Scan for the cell matching the given text and deliver its [X, Y] coordinate at center. 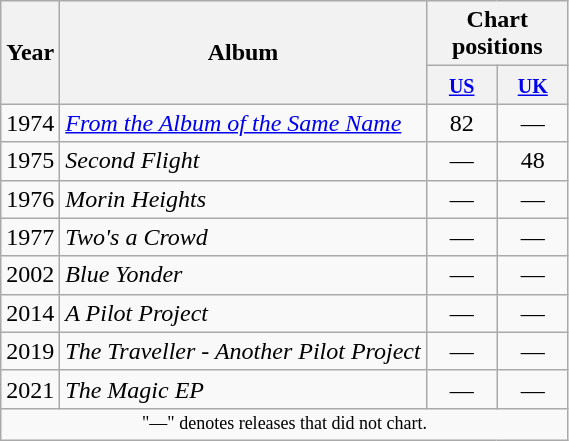
82 [462, 123]
2021 [30, 389]
Morin Heights [243, 199]
2019 [30, 351]
48 [532, 161]
1975 [30, 161]
US [462, 85]
A Pilot Project [243, 313]
From the Album of the Same Name [243, 123]
Blue Yonder [243, 275]
2014 [30, 313]
Album [243, 52]
1977 [30, 237]
Year [30, 52]
1974 [30, 123]
Two's a Crowd [243, 237]
The Magic EP [243, 389]
"—" denotes releases that did not chart. [285, 424]
2002 [30, 275]
Second Flight [243, 161]
Chart positions [497, 34]
1976 [30, 199]
The Traveller - Another Pilot Project [243, 351]
UK [532, 85]
